Determine the [X, Y] coordinate at the center of the cell enclosing the given text.  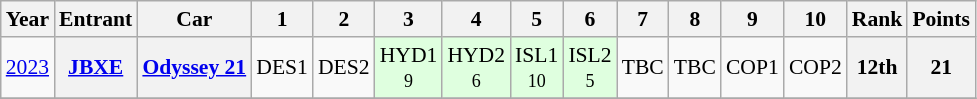
12th [878, 68]
21 [941, 68]
ISL110 [536, 68]
7 [643, 19]
9 [752, 19]
Odyssey 21 [194, 68]
Entrant [96, 19]
5 [536, 19]
Car [194, 19]
DES2 [344, 68]
2 [344, 19]
DES1 [282, 68]
Points [941, 19]
3 [409, 19]
4 [476, 19]
COP2 [816, 68]
COP1 [752, 68]
Year [28, 19]
HYD19 [409, 68]
1 [282, 19]
ISL25 [590, 68]
6 [590, 19]
10 [816, 19]
8 [695, 19]
JBXE [96, 68]
HYD26 [476, 68]
Rank [878, 19]
2023 [28, 68]
